Provide the [x, y] coordinate of the cell's center where the given text is located.  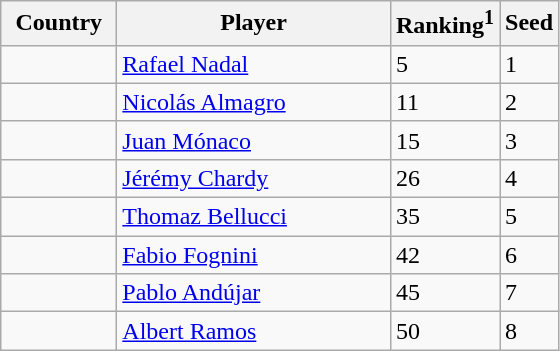
Country [59, 24]
1 [530, 64]
Jérémy Chardy [254, 178]
Rafael Nadal [254, 64]
Player [254, 24]
Ranking1 [444, 24]
Seed [530, 24]
Thomaz Bellucci [254, 217]
2 [530, 102]
Pablo Andújar [254, 293]
35 [444, 217]
50 [444, 331]
42 [444, 255]
Nicolás Almagro [254, 102]
4 [530, 178]
15 [444, 140]
45 [444, 293]
7 [530, 293]
Albert Ramos [254, 331]
6 [530, 255]
11 [444, 102]
Fabio Fognini [254, 255]
26 [444, 178]
Juan Mónaco [254, 140]
3 [530, 140]
8 [530, 331]
